Identify which cell holds the provided text, then report its (x, y) central coordinate. 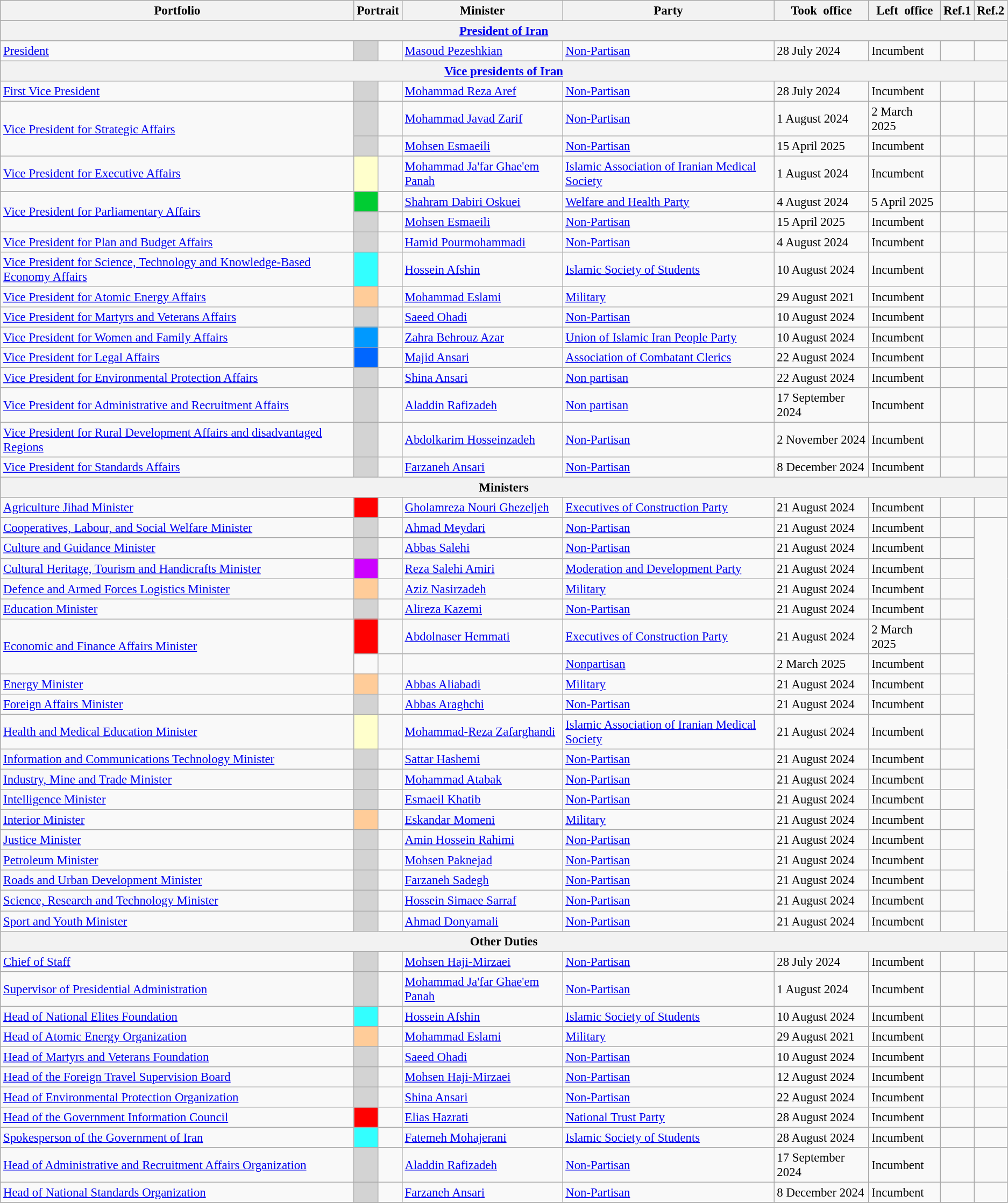
Head of Administrative and Recruitment Affairs Organization (178, 1165)
Shahram Dabiri Oskuei (482, 202)
Education Minister (178, 609)
Vice President for Rural Development Affairs and disadvantaged Regions (178, 440)
Vice President for Executive Affairs (178, 174)
Vice President for Atomic Energy Affairs (178, 297)
Abbas Araghchi (482, 704)
Intelligence Minister (178, 800)
Vice President for Standards Affairs (178, 467)
Culture and Guidance Minister (178, 549)
Ref.1 (957, 11)
Roads and Urban Development Minister (178, 880)
12 August 2024 (821, 1077)
Abdolkarim Hosseinzadeh (482, 440)
Association of Combatant Clerics (668, 358)
Vice President for Science, Technology and Knowledge-Based Economy Affairs (178, 269)
Hossein Simaee Sarraf (482, 901)
Vice presidents of Iran (504, 72)
Vice President for Parliamentary Affairs (178, 212)
Aziz Nasirzadeh (482, 589)
Cultural Heritage, Tourism and Handicrafts Minister (178, 568)
Science, Research and Technology Minister (178, 901)
Ministers (504, 488)
Mohammad Reza Aref (482, 91)
Zahra Behrouz Azar (482, 337)
Sport and Youth Minister (178, 921)
Chief of Staff (178, 962)
President of Iran (504, 31)
Union of Islamic Iran People Party (668, 337)
Majid Ansari (482, 358)
Head of National Standards Organization (178, 1193)
Spokesperson of the Government of Iran (178, 1138)
Masoud Pezeshkian (482, 51)
Left office (905, 11)
Information and Communications Technology Minister (178, 759)
Portfolio (178, 11)
Vice President for Plan and Budget Affairs (178, 242)
2 November 2024 (821, 440)
Mohammad Atabak (482, 780)
Agriculture Jihad Minister (178, 508)
President (178, 51)
Ahmad Donyamali (482, 921)
National Trust Party (668, 1117)
Health and Medical Education Minister (178, 731)
Vice President for Women and Family Affairs (178, 337)
Alireza Kazemi (482, 609)
Abbas Aliabadi (482, 684)
Abbas Salehi (482, 549)
Welfare and Health Party (668, 202)
Vice President for Administrative and Recruitment Affairs (178, 405)
Economic and Finance Affairs Minister (178, 646)
Reza Salehi Amiri (482, 568)
Head of the Government Information Council (178, 1117)
Abdolnaser Hemmati (482, 637)
Vice President for Strategic Affairs (178, 129)
Cooperatives, Labour, and Social Welfare Minister (178, 528)
Nonpartisan (668, 664)
Took office (821, 11)
Energy Minister (178, 684)
Justice Minister (178, 840)
Head of National Elites Foundation (178, 1016)
Head of Martyrs and Veterans Foundation (178, 1057)
Petroleum Minister (178, 860)
Ahmad Meydari (482, 528)
Party (668, 11)
Vice President for Legal Affairs (178, 358)
Vice President for Environmental Protection Affairs (178, 378)
Eskandar Momeni (482, 820)
Moderation and Development Party (668, 568)
Hamid Pourmohammadi (482, 242)
Mohsen Paknejad (482, 860)
Sattar Hashemi (482, 759)
Amin Hossein Rahimi (482, 840)
Vice President for Martyrs and Veterans Affairs (178, 317)
Farzaneh Sadegh (482, 880)
Defence and Armed Forces Logistics Minister (178, 589)
Portrait (378, 11)
Ref.2 (991, 11)
5 April 2025 (905, 202)
Mohammad-Reza Zafarghandi (482, 731)
Interior Minister (178, 820)
Mohammad Javad Zarif (482, 119)
Head of Atomic Energy Organization (178, 1037)
First Vice President (178, 91)
Head of Environmental Protection Organization (178, 1097)
Esmaeil Khatib (482, 800)
Elias Hazrati (482, 1117)
Head of the Foreign Travel Supervision Board (178, 1077)
Fatemeh Mohajerani (482, 1138)
Other Duties (504, 941)
Minister (482, 11)
Foreign Affairs Minister (178, 704)
Gholamreza Nouri Ghezeljeh (482, 508)
Supervisor of Presidential Administration (178, 988)
Industry, Mine and Trade Minister (178, 780)
